Extract the [X, Y] coordinate from the center of the cell holding the provided text.  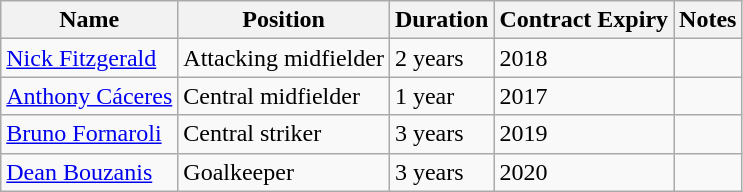
Anthony Cáceres [90, 96]
2 years [441, 58]
Central midfielder [284, 96]
Name [90, 20]
2020 [584, 172]
Dean Bouzanis [90, 172]
1 year [441, 96]
2017 [584, 96]
2019 [584, 134]
Goalkeeper [284, 172]
Position [284, 20]
Nick Fitzgerald [90, 58]
Contract Expiry [584, 20]
2018 [584, 58]
Bruno Fornaroli [90, 134]
Notes [708, 20]
Attacking midfielder [284, 58]
Duration [441, 20]
Central striker [284, 134]
